Pinpoint the cell where the given text exists, returning its [X, Y] midpoint coordinate. 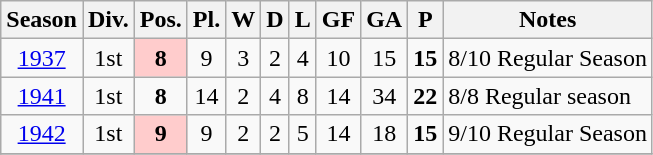
W [244, 20]
GF [338, 20]
Notes [548, 20]
1941 [42, 96]
3 [244, 58]
34 [384, 96]
Pl. [206, 20]
8/8 Regular season [548, 96]
GA [384, 20]
P [426, 20]
L [302, 20]
Pos. [160, 20]
Season [42, 20]
1937 [42, 58]
Div. [108, 20]
10 [338, 58]
D [275, 20]
1942 [42, 134]
22 [426, 96]
9/10 Regular Season [548, 134]
8/10 Regular Season [548, 58]
5 [302, 134]
18 [384, 134]
